From the cell containing the given text, extract its center point as [x, y] coordinate. 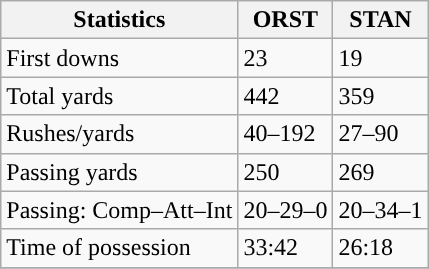
359 [380, 96]
Rushes/yards [120, 134]
Time of possession [120, 248]
First downs [120, 58]
33:42 [286, 248]
269 [380, 172]
40–192 [286, 134]
Total yards [120, 96]
STAN [380, 20]
20–34–1 [380, 210]
Statistics [120, 20]
20–29–0 [286, 210]
Passing: Comp–Att–Int [120, 210]
250 [286, 172]
ORST [286, 20]
27–90 [380, 134]
442 [286, 96]
23 [286, 58]
26:18 [380, 248]
Passing yards [120, 172]
19 [380, 58]
